For the text-containing cell, return its midpoint in (X, Y) coordinate format. 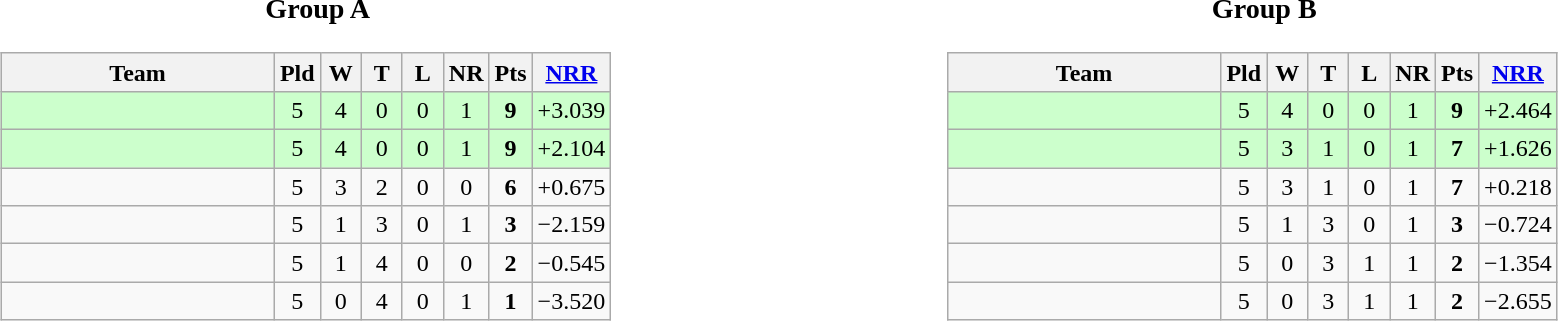
+2.464 (1518, 110)
−2.655 (1518, 301)
−0.545 (572, 263)
6 (510, 187)
+0.218 (1518, 187)
−1.354 (1518, 263)
−2.159 (572, 225)
+2.104 (572, 149)
+3.039 (572, 110)
−3.520 (572, 301)
+0.675 (572, 187)
+1.626 (1518, 149)
−0.724 (1518, 225)
